Search for the cell housing the specified text and yield its (x, y) center coordinate. 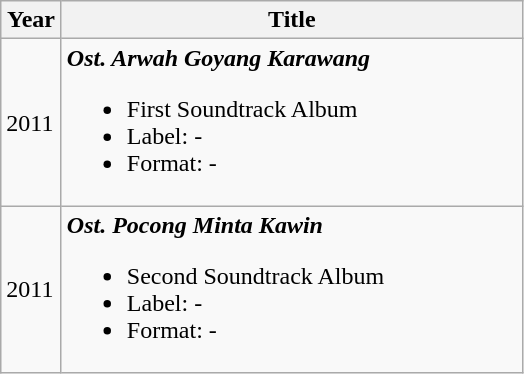
Title (292, 20)
Ost. Pocong Minta KawinSecond Soundtrack AlbumLabel: -Format: - (292, 290)
Year (32, 20)
Ost. Arwah Goyang KarawangFirst Soundtrack AlbumLabel: -Format: - (292, 122)
